From the cell containing the given text, extract its center point as [x, y] coordinate. 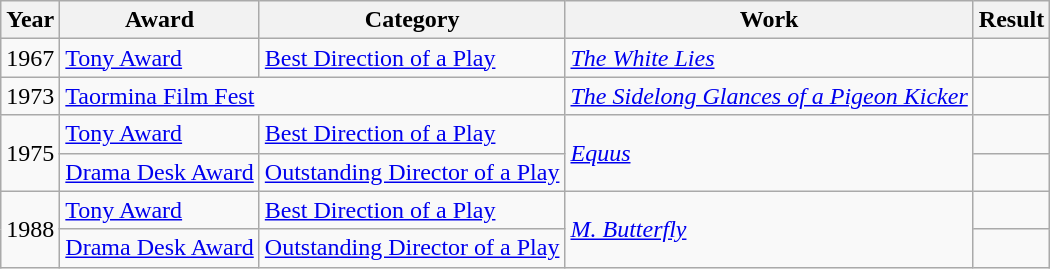
Work [769, 20]
Taormina Film Fest [312, 96]
1967 [30, 58]
The Sidelong Glances of a Pigeon Kicker [769, 96]
The White Lies [769, 58]
1975 [30, 153]
Category [412, 20]
1973 [30, 96]
Equus [769, 153]
Year [30, 20]
1988 [30, 229]
Award [160, 20]
M. Butterfly [769, 229]
Result [1011, 20]
